Locate the cell with the specified text and output its [X, Y] center coordinate. 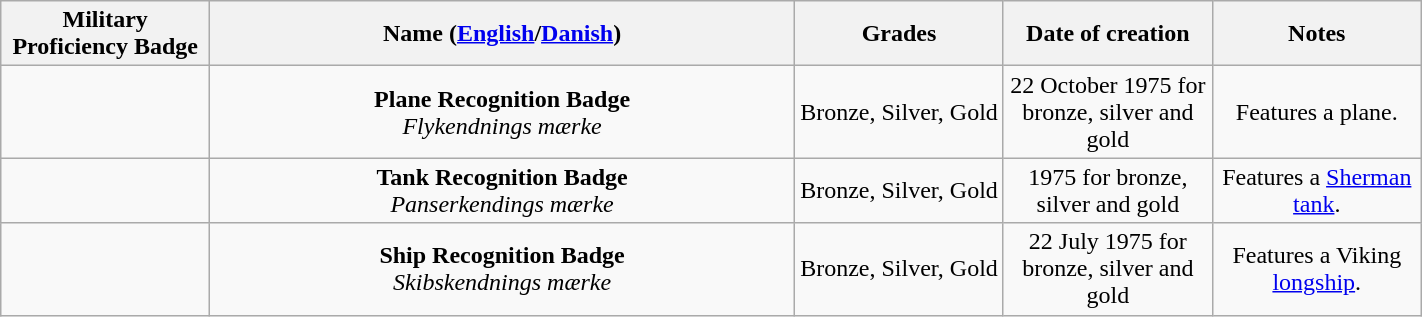
Name (English/Danish) [502, 34]
22 July 1975 for bronze, silver and gold [1108, 269]
Tank Recognition BadgePanserkendings mærke [502, 190]
Military Proficiency Badge [106, 34]
Features a plane. [1316, 112]
Features a Viking longship. [1316, 269]
1975 for bronze, silver and gold [1108, 190]
Plane Recognition BadgeFlykendnings mærke [502, 112]
Ship Recognition BadgeSkibskendnings mærke [502, 269]
22 October 1975 for bronze, silver and gold [1108, 112]
Notes [1316, 34]
Features a Sherman tank. [1316, 190]
Date of creation [1108, 34]
Grades [900, 34]
